Return [X, Y] of the center of cell containing provided text 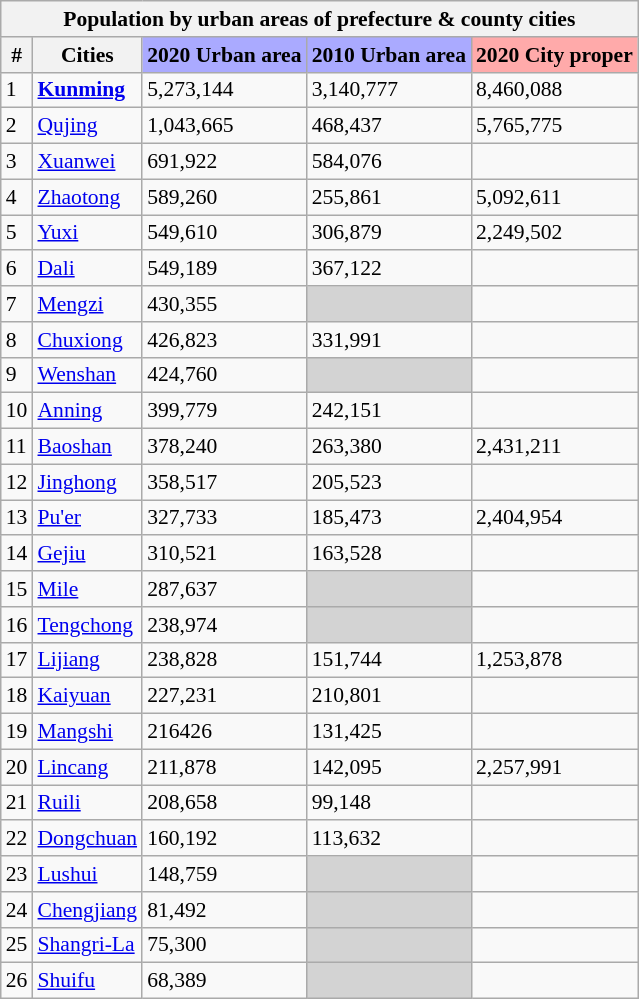
68,389 [224, 981]
2010 Urban area [389, 55]
549,610 [224, 233]
Kaiyuan [87, 696]
Yuxi [87, 233]
17 [17, 660]
3,140,777 [389, 90]
327,733 [224, 518]
21 [17, 803]
2020 Urban area [224, 55]
468,437 [389, 126]
2020 City proper [554, 55]
Lijiang [87, 660]
151,744 [389, 660]
Ruili [87, 803]
8 [17, 340]
24 [17, 910]
22 [17, 839]
185,473 [389, 518]
238,974 [224, 625]
Dali [87, 269]
9 [17, 375]
160,192 [224, 839]
19 [17, 732]
Jinghong [87, 482]
306,879 [389, 233]
Qujing [87, 126]
23 [17, 874]
4 [17, 197]
113,632 [389, 839]
255,861 [389, 197]
2,257,991 [554, 767]
Zhaotong [87, 197]
216426 [224, 732]
Wenshan [87, 375]
2 [17, 126]
11 [17, 447]
238,828 [224, 660]
Xuanwei [87, 162]
Anning [87, 411]
589,260 [224, 197]
Baoshan [87, 447]
5,273,144 [224, 90]
81,492 [224, 910]
205,523 [389, 482]
358,517 [224, 482]
424,760 [224, 375]
8,460,088 [554, 90]
5 [17, 233]
Gejiu [87, 554]
Pu'er [87, 518]
12 [17, 482]
Shuifu [87, 981]
310,521 [224, 554]
227,231 [224, 696]
211,878 [224, 767]
1 [17, 90]
2,431,211 [554, 447]
6 [17, 269]
3 [17, 162]
210,801 [389, 696]
148,759 [224, 874]
242,151 [389, 411]
20 [17, 767]
Population by urban areas of prefecture & county cities [320, 19]
131,425 [389, 732]
287,637 [224, 589]
Mangshi [87, 732]
# [17, 55]
5,092,611 [554, 197]
Chengjiang [87, 910]
Mile [87, 589]
430,355 [224, 304]
142,095 [389, 767]
18 [17, 696]
263,380 [389, 447]
Tengchong [87, 625]
163,528 [389, 554]
75,300 [224, 945]
5,765,775 [554, 126]
25 [17, 945]
331,991 [389, 340]
Cities [87, 55]
Shangri-La [87, 945]
16 [17, 625]
378,240 [224, 447]
Dongchuan [87, 839]
1,043,665 [224, 126]
99,148 [389, 803]
2,404,954 [554, 518]
Lushui [87, 874]
691,922 [224, 162]
399,779 [224, 411]
Lincang [87, 767]
10 [17, 411]
426,823 [224, 340]
Mengzi [87, 304]
208,658 [224, 803]
1,253,878 [554, 660]
367,122 [389, 269]
584,076 [389, 162]
14 [17, 554]
26 [17, 981]
2,249,502 [554, 233]
7 [17, 304]
13 [17, 518]
15 [17, 589]
549,189 [224, 269]
Kunming [87, 90]
Chuxiong [87, 340]
